Find where the given text appears and provide that cell's center as [x, y] coordinate. 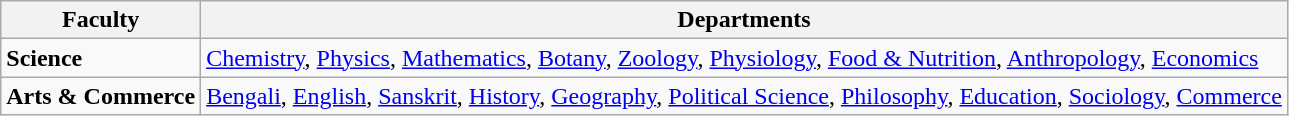
Departments [744, 20]
Bengali, English, Sanskrit, History, Geography, Political Science, Philosophy, Education, Sociology, Commerce [744, 96]
Faculty [101, 20]
Arts & Commerce [101, 96]
Science [101, 58]
Chemistry, Physics, Mathematics, Botany, Zoology, Physiology, Food & Nutrition, Anthropology, Economics [744, 58]
